Detect which cell encompasses the target text, then output its [x, y] center coordinate. 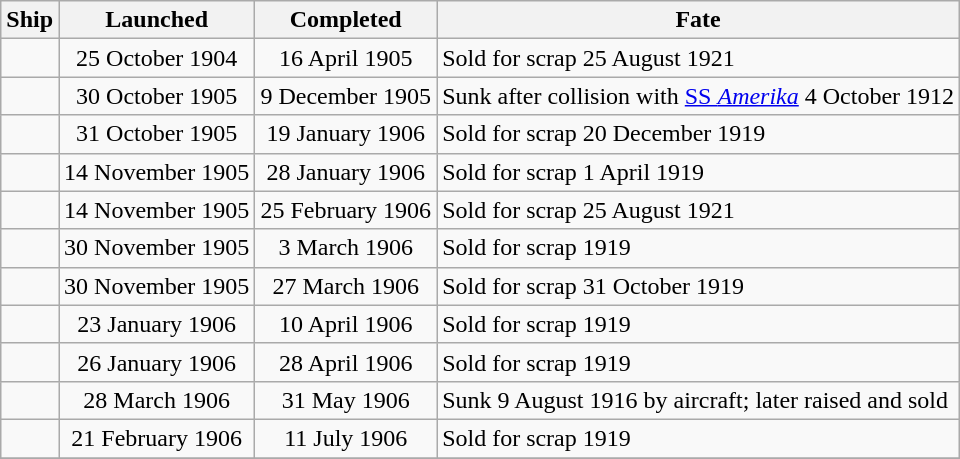
Sunk 9 August 1916 by aircraft; later raised and sold [698, 400]
Fate [698, 20]
Sold for scrap 20 December 1919 [698, 134]
27 March 1906 [346, 286]
19 January 1906 [346, 134]
28 April 1906 [346, 362]
Completed [346, 20]
21 February 1906 [157, 438]
25 February 1906 [346, 210]
31 May 1906 [346, 400]
28 January 1906 [346, 172]
Sunk after collision with SS Amerika 4 October 1912 [698, 96]
9 December 1905 [346, 96]
10 April 1906 [346, 324]
23 January 1906 [157, 324]
31 October 1905 [157, 134]
11 July 1906 [346, 438]
Ship [30, 20]
Sold for scrap 31 October 1919 [698, 286]
28 March 1906 [157, 400]
Sold for scrap 1 April 1919 [698, 172]
16 April 1905 [346, 58]
3 March 1906 [346, 248]
26 January 1906 [157, 362]
30 October 1905 [157, 96]
Launched [157, 20]
25 October 1904 [157, 58]
